Output the [X, Y] coordinate of the center of the cell containing the given text.  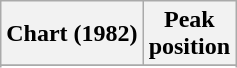
Chart (1982) [72, 34]
Peakposition [189, 34]
